From the cell containing the given text, extract its center point as (X, Y) coordinate. 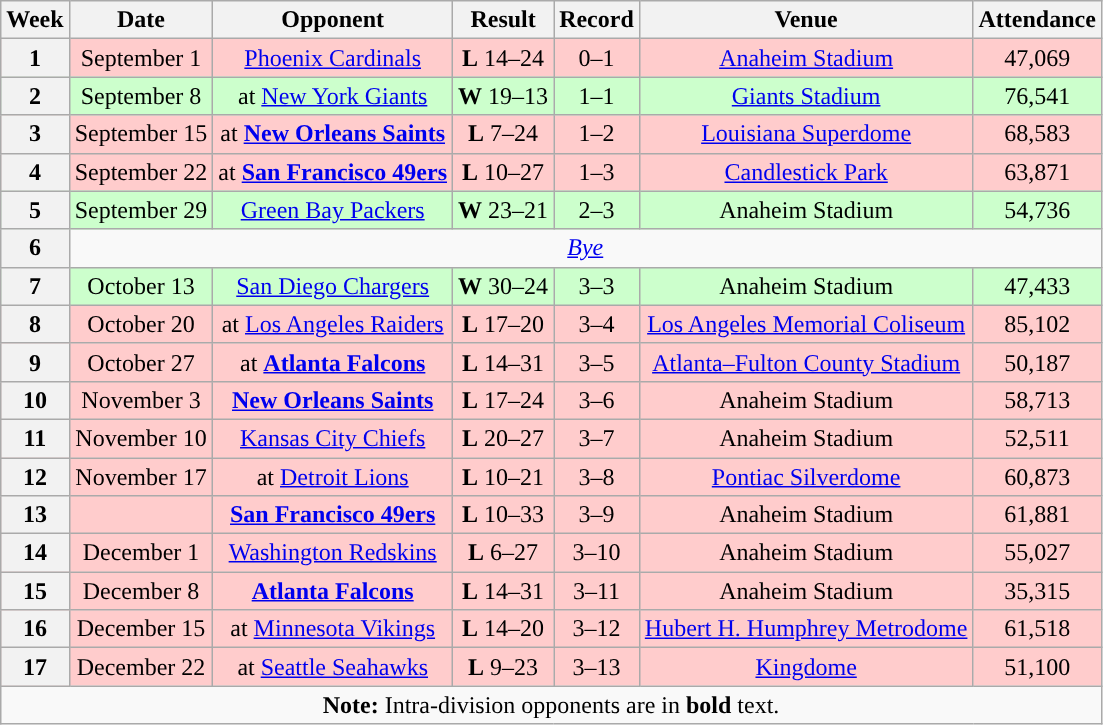
Kingdome (806, 667)
47,069 (1037, 58)
at Detroit Lions (333, 477)
San Francisco 49ers (333, 515)
47,433 (1037, 286)
Note: Intra-division opponents are in bold text. (552, 705)
55,027 (1037, 553)
61,881 (1037, 515)
L 10–33 (504, 515)
October 13 (141, 286)
at San Francisco 49ers (333, 172)
68,583 (1037, 134)
1–1 (597, 96)
7 (35, 286)
October 20 (141, 324)
at Minnesota Vikings (333, 629)
Atlanta Falcons (333, 591)
at Los Angeles Raiders (333, 324)
50,187 (1037, 362)
Attendance (1037, 20)
11 (35, 438)
3–4 (597, 324)
3–9 (597, 515)
Los Angeles Memorial Coliseum (806, 324)
4 (35, 172)
1–2 (597, 134)
58,713 (1037, 400)
L 14–20 (504, 629)
1 (35, 58)
3–7 (597, 438)
Kansas City Chiefs (333, 438)
Week (35, 20)
L 14–24 (504, 58)
at Atlanta Falcons (333, 362)
12 (35, 477)
60,873 (1037, 477)
L 7–24 (504, 134)
61,518 (1037, 629)
W 19–13 (504, 96)
14 (35, 553)
San Diego Chargers (333, 286)
Opponent (333, 20)
at New York Giants (333, 96)
Green Bay Packers (333, 210)
L 20–27 (504, 438)
3–6 (597, 400)
16 (35, 629)
3–3 (597, 286)
December 8 (141, 591)
December 22 (141, 667)
L 9–23 (504, 667)
Giants Stadium (806, 96)
W 30–24 (504, 286)
at New Orleans Saints (333, 134)
L 17–20 (504, 324)
3–8 (597, 477)
2 (35, 96)
8 (35, 324)
2–3 (597, 210)
9 (35, 362)
Pontiac Silverdome (806, 477)
November 10 (141, 438)
3–11 (597, 591)
Phoenix Cardinals (333, 58)
3–5 (597, 362)
15 (35, 591)
September 15 (141, 134)
Venue (806, 20)
Atlanta–Fulton County Stadium (806, 362)
0–1 (597, 58)
Louisiana Superdome (806, 134)
L 10–21 (504, 477)
6 (35, 248)
at Seattle Seahawks (333, 667)
63,871 (1037, 172)
September 1 (141, 58)
Hubert H. Humphrey Metrodome (806, 629)
October 27 (141, 362)
10 (35, 400)
54,736 (1037, 210)
November 17 (141, 477)
17 (35, 667)
3–10 (597, 553)
5 (35, 210)
35,315 (1037, 591)
Bye (585, 248)
51,100 (1037, 667)
52,511 (1037, 438)
85,102 (1037, 324)
December 1 (141, 553)
September 29 (141, 210)
1–3 (597, 172)
September 22 (141, 172)
Candlestick Park (806, 172)
Record (597, 20)
76,541 (1037, 96)
3 (35, 134)
September 8 (141, 96)
Washington Redskins (333, 553)
Date (141, 20)
December 15 (141, 629)
Result (504, 20)
3–12 (597, 629)
November 3 (141, 400)
13 (35, 515)
W 23–21 (504, 210)
L 17–24 (504, 400)
L 10–27 (504, 172)
New Orleans Saints (333, 400)
L 6–27 (504, 553)
3–13 (597, 667)
